Scan for the cell matching the given text and deliver its (X, Y) coordinate at center. 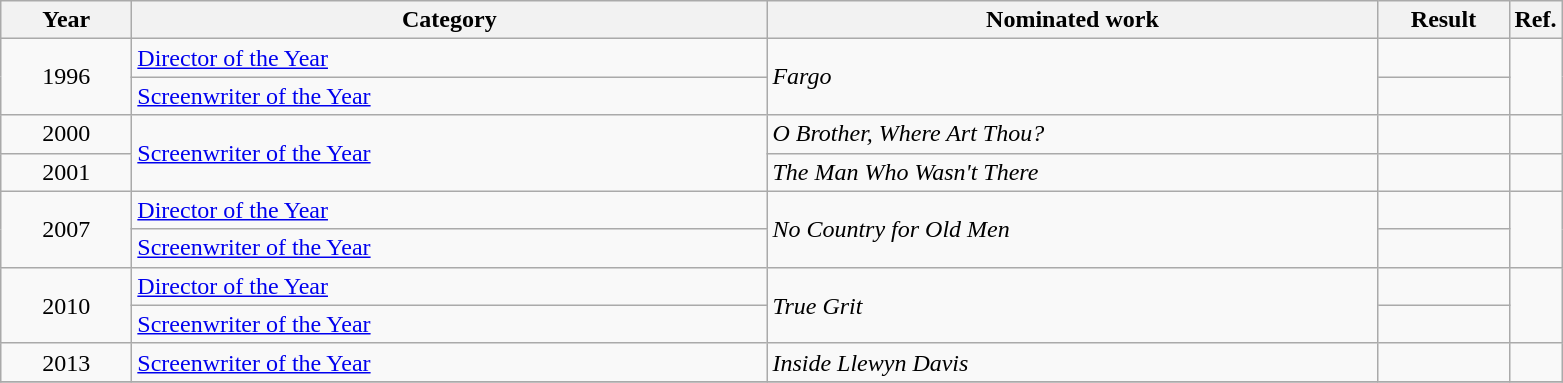
Fargo (1072, 77)
2000 (66, 134)
2007 (66, 229)
1996 (66, 77)
2013 (66, 362)
Category (450, 20)
O Brother, Where Art Thou? (1072, 134)
Nominated work (1072, 20)
Year (66, 20)
Result (1444, 20)
Ref. (1536, 20)
The Man Who Wasn't There (1072, 172)
No Country for Old Men (1072, 229)
2001 (66, 172)
True Grit (1072, 305)
2010 (66, 305)
Inside Llewyn Davis (1072, 362)
